Extract the (x, y) coordinate from the center of the cell holding the provided text.  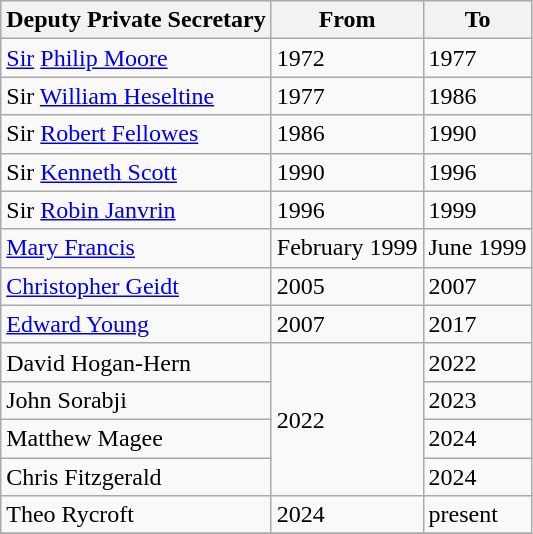
2017 (478, 324)
To (478, 20)
Chris Fitzgerald (136, 477)
Sir William Heseltine (136, 96)
Mary Francis (136, 248)
Sir Philip Moore (136, 58)
Christopher Geidt (136, 286)
2005 (347, 286)
2023 (478, 400)
June 1999 (478, 248)
1999 (478, 210)
Matthew Magee (136, 438)
John Sorabji (136, 400)
Sir Kenneth Scott (136, 172)
Edward Young (136, 324)
present (478, 515)
David Hogan-Hern (136, 362)
Sir Robert Fellowes (136, 134)
1972 (347, 58)
Deputy Private Secretary (136, 20)
Sir Robin Janvrin (136, 210)
February 1999 (347, 248)
From (347, 20)
Theo Rycroft (136, 515)
